Return [X, Y] of the center of cell containing provided text 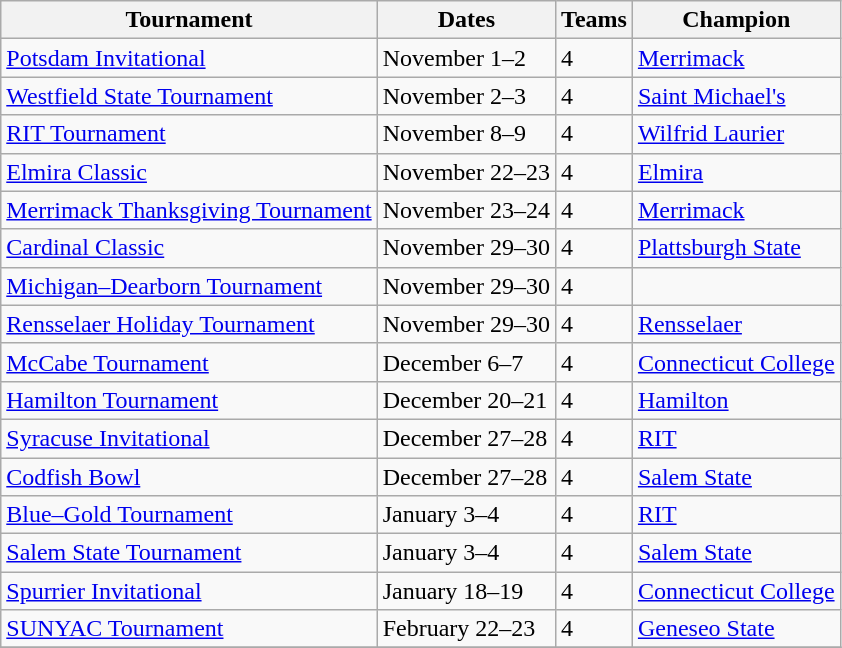
November 23–24 [466, 210]
Geneseo State [736, 629]
November 8–9 [466, 134]
December 20–21 [466, 400]
Dates [466, 20]
Rensselaer [736, 324]
November 2–3 [466, 96]
Teams [594, 20]
Michigan–Dearborn Tournament [189, 286]
SUNYAC Tournament [189, 629]
Rensselaer Holiday Tournament [189, 324]
Wilfrid Laurier [736, 134]
Codfish Bowl [189, 477]
February 22–23 [466, 629]
Cardinal Classic [189, 248]
Hamilton Tournament [189, 400]
Elmira Classic [189, 172]
Saint Michael's [736, 96]
Westfield State Tournament [189, 96]
Spurrier Invitational [189, 591]
Elmira [736, 172]
McCabe Tournament [189, 362]
January 18–19 [466, 591]
Syracuse Invitational [189, 438]
Merrimack Thanksgiving Tournament [189, 210]
RIT Tournament [189, 134]
Blue–Gold Tournament [189, 515]
Potsdam Invitational [189, 58]
Champion [736, 20]
Salem State Tournament [189, 553]
November 1–2 [466, 58]
December 6–7 [466, 362]
Plattsburgh State [736, 248]
Hamilton [736, 400]
Tournament [189, 20]
November 22–23 [466, 172]
